Determine the (x, y) coordinate at the center of the cell enclosing the given text.  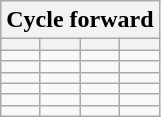
Cycle forward (80, 20)
